Output the (x, y) coordinate of the center of the cell containing the given text.  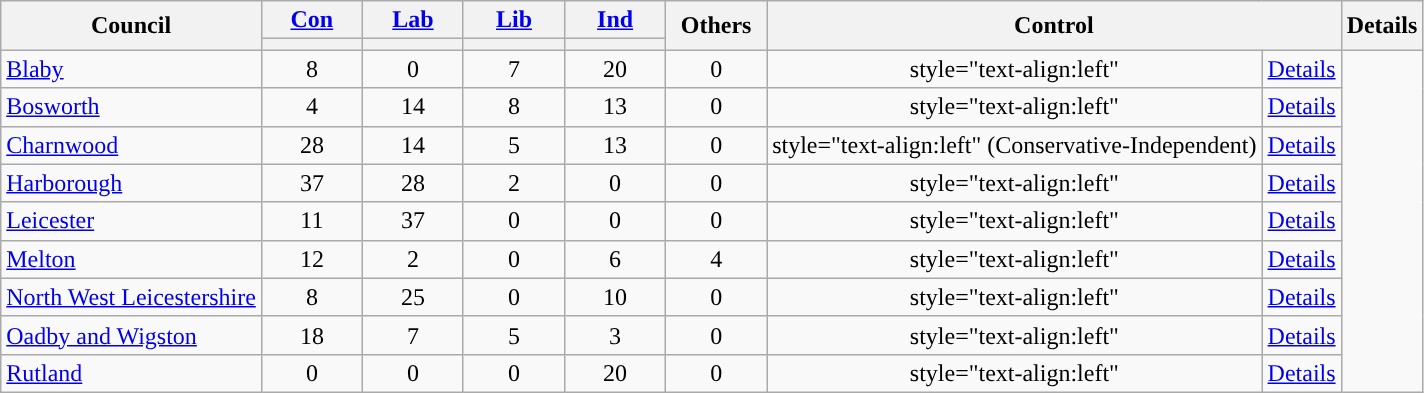
Charnwood (132, 145)
11 (312, 221)
3 (616, 335)
25 (412, 297)
North West Leicestershire (132, 297)
Melton (132, 259)
style="text-align:left" (Conservative-Independent) (1014, 145)
Con (312, 20)
Bosworth (132, 107)
Rutland (132, 373)
Lib (514, 20)
Lab (412, 20)
18 (312, 335)
Harborough (132, 183)
6 (616, 259)
12 (312, 259)
Blaby (132, 69)
Ind (616, 20)
Others (716, 26)
Council (132, 26)
Leicester (132, 221)
Control (1054, 26)
10 (616, 297)
Oadby and Wigston (132, 335)
